Provide the [x, y] coordinate of the cell's center where the given text is located.  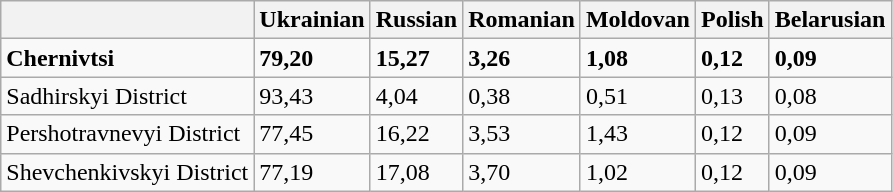
15,27 [416, 58]
0,13 [732, 96]
1,43 [638, 134]
1,08 [638, 58]
Chernivtsi [128, 58]
0,08 [830, 96]
0,51 [638, 96]
Belarusian [830, 20]
16,22 [416, 134]
Moldovan [638, 20]
17,08 [416, 172]
3,53 [522, 134]
Russian [416, 20]
77,45 [312, 134]
3,26 [522, 58]
3,70 [522, 172]
Shevchenkivskyi District [128, 172]
Pershotravnevyi District [128, 134]
Ukrainian [312, 20]
4,04 [416, 96]
77,19 [312, 172]
Polish [732, 20]
0,38 [522, 96]
Sadhirskyi District [128, 96]
Romanian [522, 20]
93,43 [312, 96]
79,20 [312, 58]
1,02 [638, 172]
